Return [X, Y] of the center of cell containing provided text 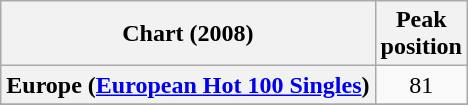
Chart (2008) [188, 34]
Peakposition [421, 34]
Europe (European Hot 100 Singles) [188, 85]
81 [421, 85]
